Pinpoint the cell where the given text exists, returning its [X, Y] midpoint coordinate. 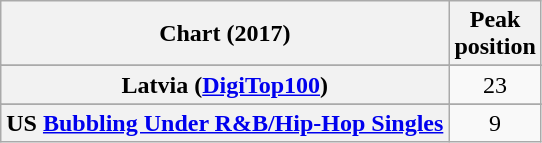
Chart (2017) [225, 34]
US Bubbling Under R&B/Hip-Hop Singles [225, 123]
Latvia (DigiTop100) [225, 85]
Peak position [495, 34]
9 [495, 123]
23 [495, 85]
